Return (X, Y) of the center of cell containing provided text 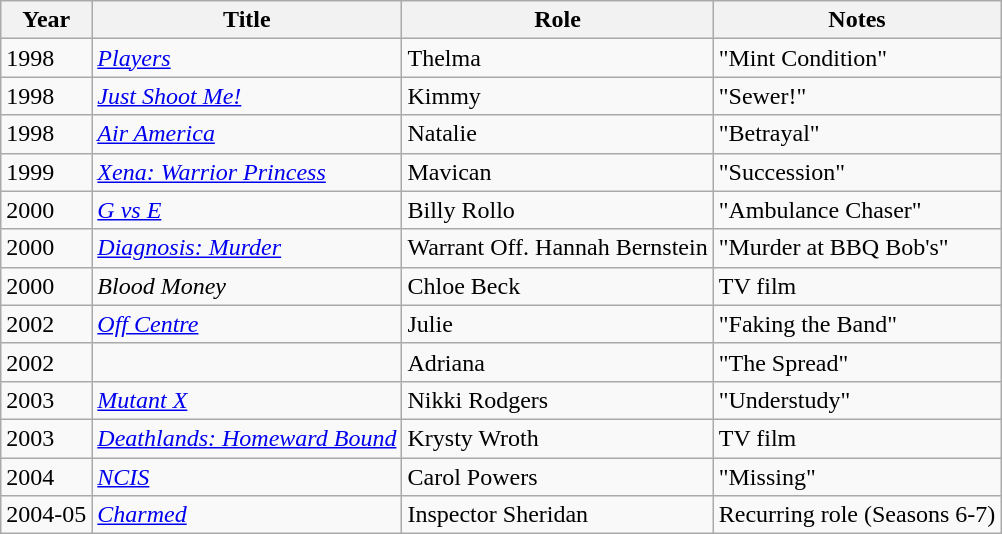
"Understudy" (857, 400)
"Betrayal" (857, 134)
"Faking the Band" (857, 324)
Year (46, 20)
Natalie (558, 134)
Mavican (558, 172)
Charmed (247, 515)
"Succession" (857, 172)
Adriana (558, 362)
Kimmy (558, 96)
Blood Money (247, 286)
Players (247, 58)
Billy Rollo (558, 210)
NCIS (247, 477)
G vs E (247, 210)
Notes (857, 20)
"Missing" (857, 477)
Role (558, 20)
Air America (247, 134)
Thelma (558, 58)
"Murder at BBQ Bob's" (857, 248)
Xena: Warrior Princess (247, 172)
Recurring role (Seasons 6-7) (857, 515)
"The Spread" (857, 362)
Mutant X (247, 400)
Just Shoot Me! (247, 96)
"Sewer!" (857, 96)
Warrant Off. Hannah Bernstein (558, 248)
Off Centre (247, 324)
Chloe Beck (558, 286)
Title (247, 20)
Nikki Rodgers (558, 400)
2004 (46, 477)
Deathlands: Homeward Bound (247, 438)
Diagnosis: Murder (247, 248)
Carol Powers (558, 477)
Inspector Sheridan (558, 515)
Krysty Wroth (558, 438)
1999 (46, 172)
"Mint Condition" (857, 58)
"Ambulance Chaser" (857, 210)
Julie (558, 324)
2004-05 (46, 515)
